From the cell containing the given text, extract its center point as (x, y) coordinate. 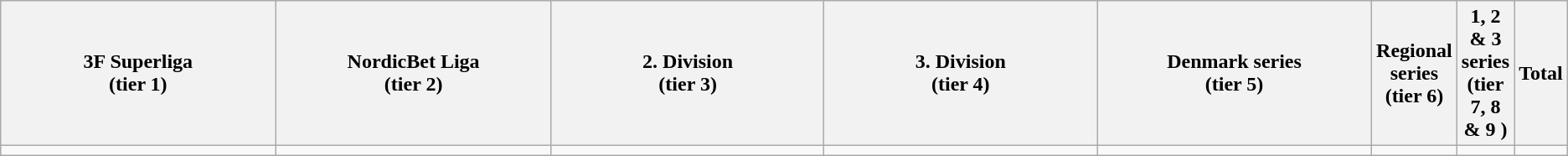
1, 2 & 3 series (tier 7, 8 & 9 ) (1485, 74)
NordicBet Liga (tier 2) (414, 74)
Denmark series (tier 5) (1235, 74)
2. Division (tier 3) (688, 74)
3. Division (tier 4) (961, 74)
Total (1541, 74)
3F Superliga (tier 1) (138, 74)
Regional series (tier 6) (1415, 74)
